Locate the cell with the specified text and output its (X, Y) center coordinate. 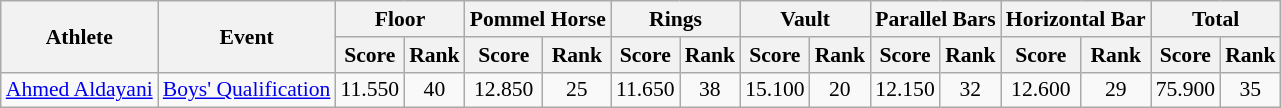
Rings (676, 19)
29 (1116, 90)
Total (1216, 19)
12.150 (905, 90)
40 (434, 90)
35 (1250, 90)
Event (247, 36)
20 (840, 90)
32 (970, 90)
12.850 (504, 90)
11.550 (370, 90)
75.900 (1186, 90)
15.100 (774, 90)
25 (577, 90)
Parallel Bars (936, 19)
Vault (805, 19)
12.600 (1041, 90)
Ahmed Aldayani (80, 90)
Pommel Horse (538, 19)
Horizontal Bar (1076, 19)
Athlete (80, 36)
Floor (400, 19)
38 (710, 90)
11.650 (646, 90)
Boys' Qualification (247, 90)
